Provide the (X, Y) coordinate of the cell's center where the given text is located.  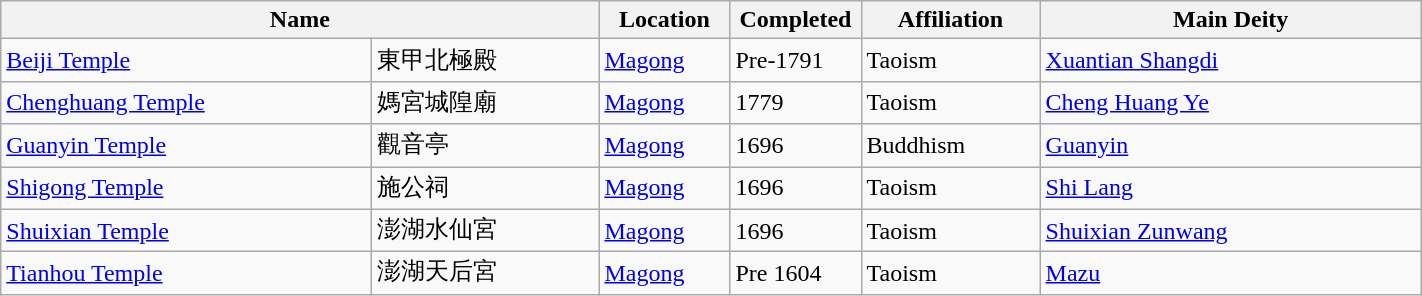
觀音亭 (486, 146)
Xuantian Shangdi (1230, 60)
施公祠 (486, 188)
澎湖水仙宮 (486, 230)
媽宮城隍廟 (486, 102)
Name (300, 20)
Shuixian Zunwang (1230, 230)
東甲北極殿 (486, 60)
Cheng Huang Ye (1230, 102)
Shigong Temple (186, 188)
1779 (796, 102)
Guanyin (1230, 146)
Mazu (1230, 274)
Tianhou Temple (186, 274)
澎湖天后宮 (486, 274)
Chenghuang Temple (186, 102)
Beiji Temple (186, 60)
Guanyin Temple (186, 146)
Location (664, 20)
Completed (796, 20)
Buddhism (950, 146)
Main Deity (1230, 20)
Affiliation (950, 20)
Pre 1604 (796, 274)
Shuixian Temple (186, 230)
Pre-1791 (796, 60)
Shi Lang (1230, 188)
